Search for the cell housing the specified text and yield its [X, Y] center coordinate. 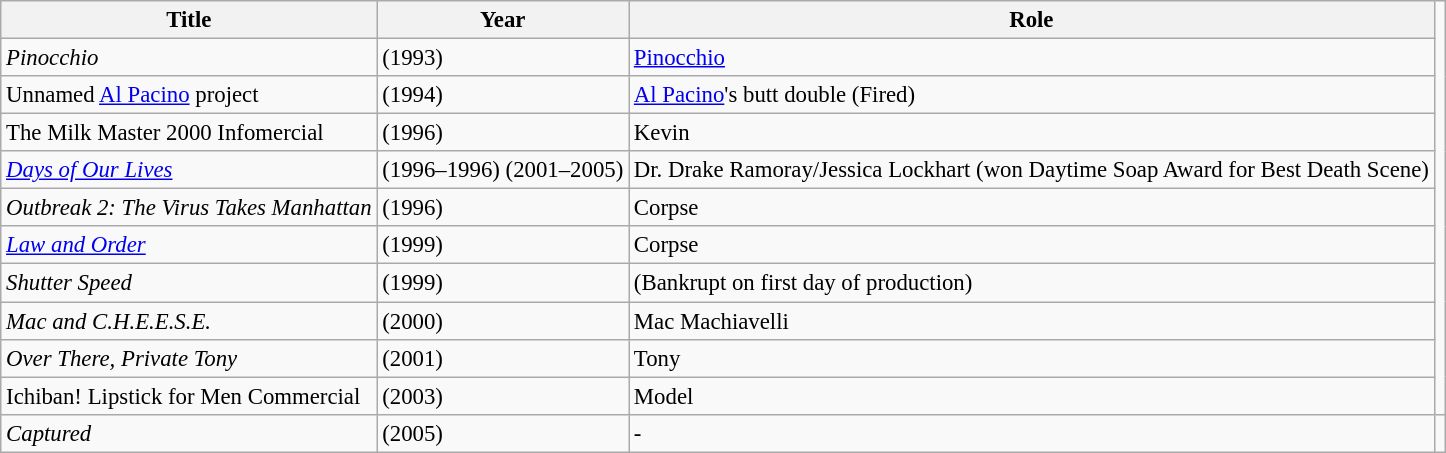
Days of Our Lives [189, 170]
Al Pacino's butt double (Fired) [1032, 95]
Over There, Private Tony [189, 358]
(2001) [503, 358]
(2003) [503, 396]
Kevin [1032, 133]
Shutter Speed [189, 283]
(2000) [503, 321]
(1993) [503, 58]
Tony [1032, 358]
Title [189, 20]
(Bankrupt on first day of production) [1032, 283]
- [1032, 433]
Mac Machiavelli [1032, 321]
Outbreak 2: The Virus Takes Manhattan [189, 208]
Role [1032, 20]
(1994) [503, 95]
Law and Order [189, 245]
(1996–1996) (2001–2005) [503, 170]
Mac and C.H.E.E.S.E. [189, 321]
Year [503, 20]
Unnamed Al Pacino project [189, 95]
Captured [189, 433]
Dr. Drake Ramoray/Jessica Lockhart (won Daytime Soap Award for Best Death Scene) [1032, 170]
The Milk Master 2000 Infomercial [189, 133]
Model [1032, 396]
(2005) [503, 433]
Ichiban! Lipstick for Men Commercial [189, 396]
